Extract the [X, Y] coordinate from the center of the cell holding the provided text.  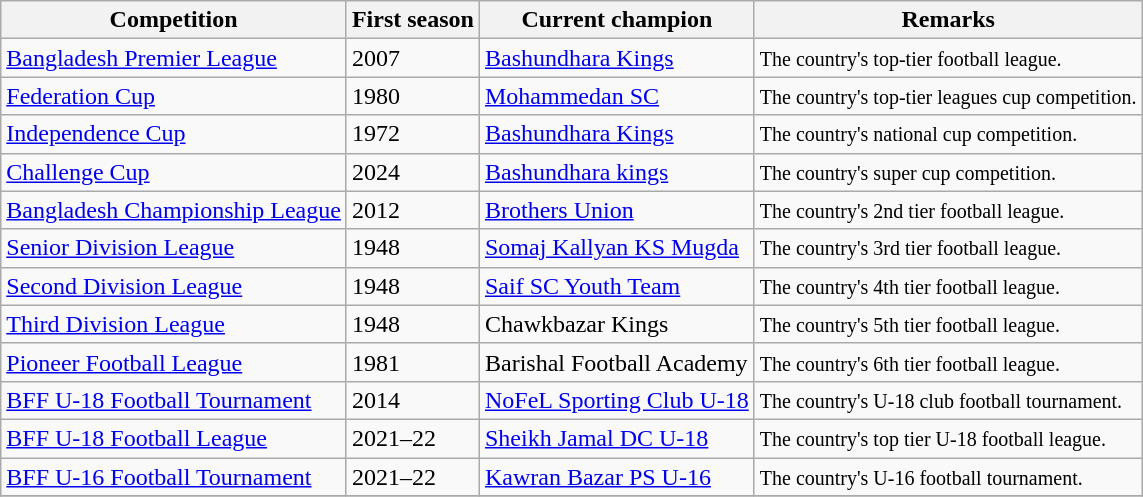
The country's U-18 club football tournament. [948, 400]
1972 [412, 134]
Brothers Union [616, 210]
The country's national cup competition. [948, 134]
Sheikh Jamal DC U-18 [616, 438]
The country's 3rd tier football league. [948, 248]
1981 [412, 362]
Somaj Kallyan KS Mugda [616, 248]
The country's 6th tier football league. [948, 362]
Bashundhara kings [616, 172]
Independence Cup [174, 134]
The country's top-tier football league. [948, 58]
2014 [412, 400]
Bangladesh Championship League [174, 210]
Federation Cup [174, 96]
The country's super cup competition. [948, 172]
Second Division League [174, 286]
The country's 4th tier football league. [948, 286]
BFF U-18 Football League [174, 438]
Competition [174, 20]
The country's top tier U-18 football league. [948, 438]
The country's U-16 football tournament. [948, 477]
Kawran Bazar PS U-16 [616, 477]
Current champion [616, 20]
BFF U-18 Football Tournament [174, 400]
Chawkbazar Kings [616, 324]
1980 [412, 96]
The country's 2nd tier football league. [948, 210]
Third Division League [174, 324]
Senior Division League [174, 248]
First season [412, 20]
BFF U-16 Football Tournament [174, 477]
2024 [412, 172]
Pioneer Football League [174, 362]
2012 [412, 210]
Remarks [948, 20]
Challenge Cup [174, 172]
Bangladesh Premier League [174, 58]
Saif SC Youth Team [616, 286]
2007 [412, 58]
Mohammedan SC [616, 96]
Barishal Football Academy [616, 362]
The country's top-tier leagues cup competition. [948, 96]
The country's 5th tier football league. [948, 324]
NoFeL Sporting Club U-18 [616, 400]
